Extract the [x, y] coordinate from the center of the cell holding the provided text.  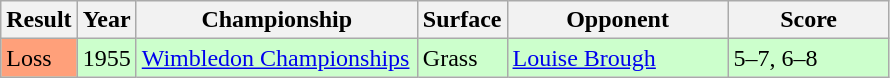
Year [106, 20]
Championship [276, 20]
Result [39, 20]
Grass [462, 58]
Surface [462, 20]
5–7, 6–8 [808, 58]
Opponent [618, 20]
Loss [39, 58]
Score [808, 20]
Louise Brough [618, 58]
1955 [106, 58]
Wimbledon Championships [276, 58]
